Capture the cell that displays the provided text and extract its (x, y) central coordinate. 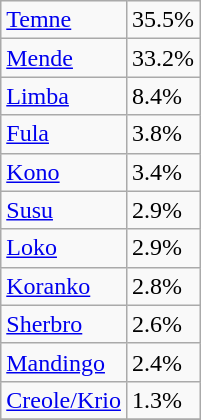
35.5% (162, 20)
Kono (64, 172)
2.8% (162, 286)
Koranko (64, 286)
2.6% (162, 324)
Creole/Krio (64, 400)
1.3% (162, 400)
3.8% (162, 134)
Susu (64, 210)
Temne (64, 20)
Limba (64, 96)
Loko (64, 248)
33.2% (162, 58)
Mandingo (64, 362)
Fula (64, 134)
Mende (64, 58)
3.4% (162, 172)
8.4% (162, 96)
2.4% (162, 362)
Sherbro (64, 324)
